Identify which cell holds the provided text, then report its [x, y] central coordinate. 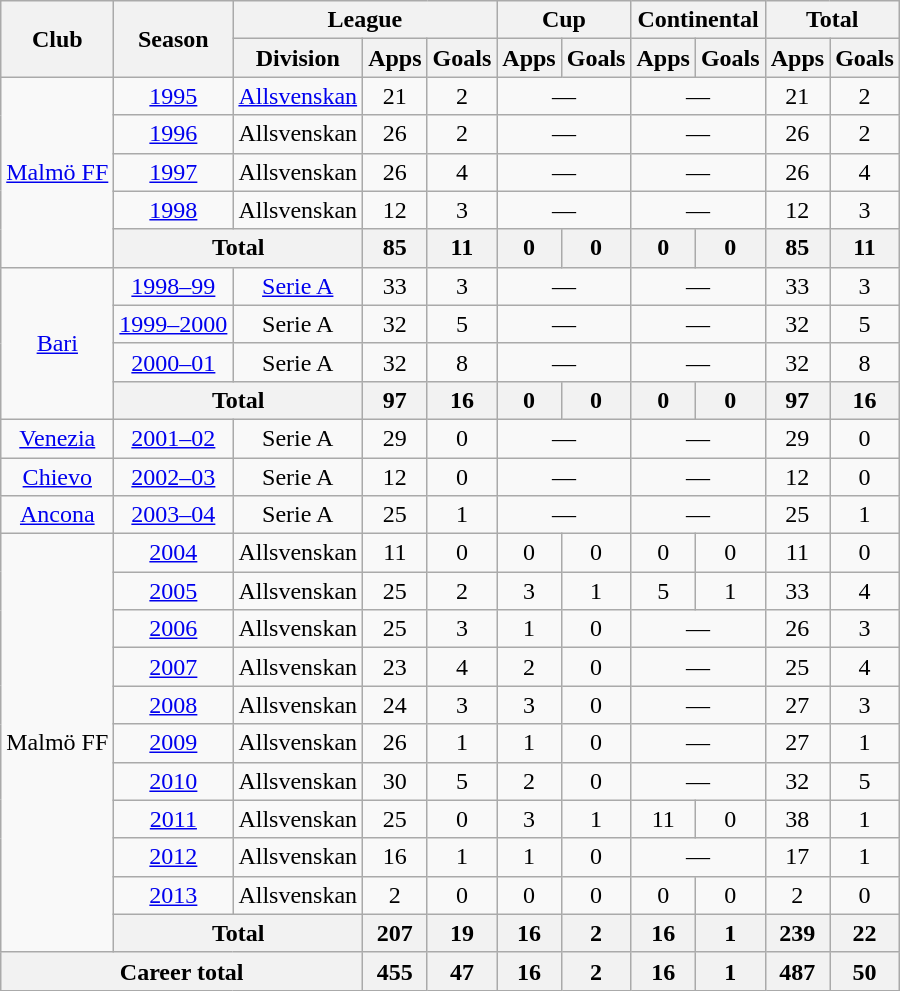
1995 [174, 96]
38 [797, 819]
1998–99 [174, 286]
17 [797, 857]
2004 [174, 553]
2007 [174, 667]
207 [395, 933]
2003–04 [174, 515]
2008 [174, 705]
2012 [174, 857]
23 [395, 667]
24 [395, 705]
Venezia [58, 438]
2000–01 [174, 362]
Bari [58, 343]
239 [797, 933]
2001–02 [174, 438]
1997 [174, 172]
2009 [174, 743]
22 [865, 933]
1996 [174, 134]
Career total [182, 971]
19 [462, 933]
Division [298, 58]
Continental [698, 20]
2010 [174, 781]
Club [58, 39]
455 [395, 971]
Ancona [58, 515]
47 [462, 971]
Chievo [58, 477]
2002–03 [174, 477]
2006 [174, 629]
2013 [174, 895]
30 [395, 781]
2005 [174, 591]
Season [174, 39]
2011 [174, 819]
Cup [564, 20]
487 [797, 971]
50 [865, 971]
League [365, 20]
1998 [174, 210]
1999–2000 [174, 324]
